Pinpoint the cell where the given text exists, returning its (X, Y) midpoint coordinate. 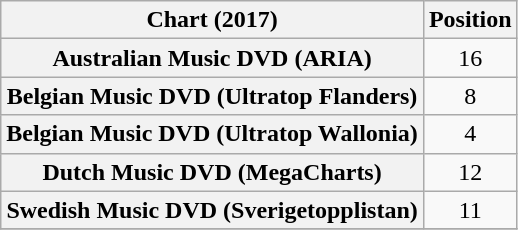
16 (470, 58)
11 (470, 210)
Australian Music DVD (ARIA) (212, 58)
Dutch Music DVD (MegaCharts) (212, 172)
4 (470, 134)
Belgian Music DVD (Ultratop Flanders) (212, 96)
8 (470, 96)
Swedish Music DVD (Sverigetopplistan) (212, 210)
12 (470, 172)
Position (470, 20)
Belgian Music DVD (Ultratop Wallonia) (212, 134)
Chart (2017) (212, 20)
